Capture the cell that displays the provided text and extract its (X, Y) central coordinate. 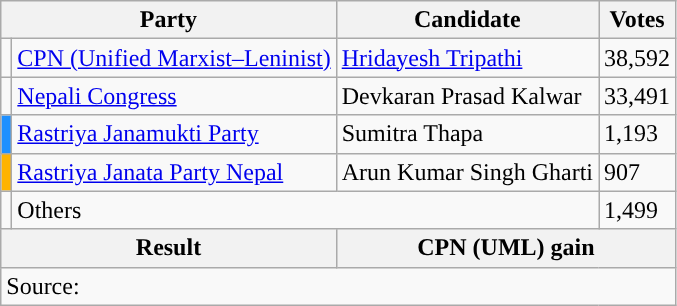
Party (168, 20)
Sumitra Thapa (467, 134)
33,491 (638, 96)
Source: (338, 286)
Nepali Congress (174, 96)
Rastriya Janamukti Party (174, 134)
Hridayesh Tripathi (467, 58)
Votes (638, 20)
38,592 (638, 58)
CPN (Unified Marxist–Leninist) (174, 58)
CPN (UML) gain (506, 248)
907 (638, 172)
Arun Kumar Singh Gharti (467, 172)
Others (306, 210)
Devkaran Prasad Kalwar (467, 96)
1,499 (638, 210)
Rastriya Janata Party Nepal (174, 172)
1,193 (638, 134)
Candidate (467, 20)
Result (168, 248)
